Determine the [X, Y] coordinate at the center of the cell enclosing the given text.  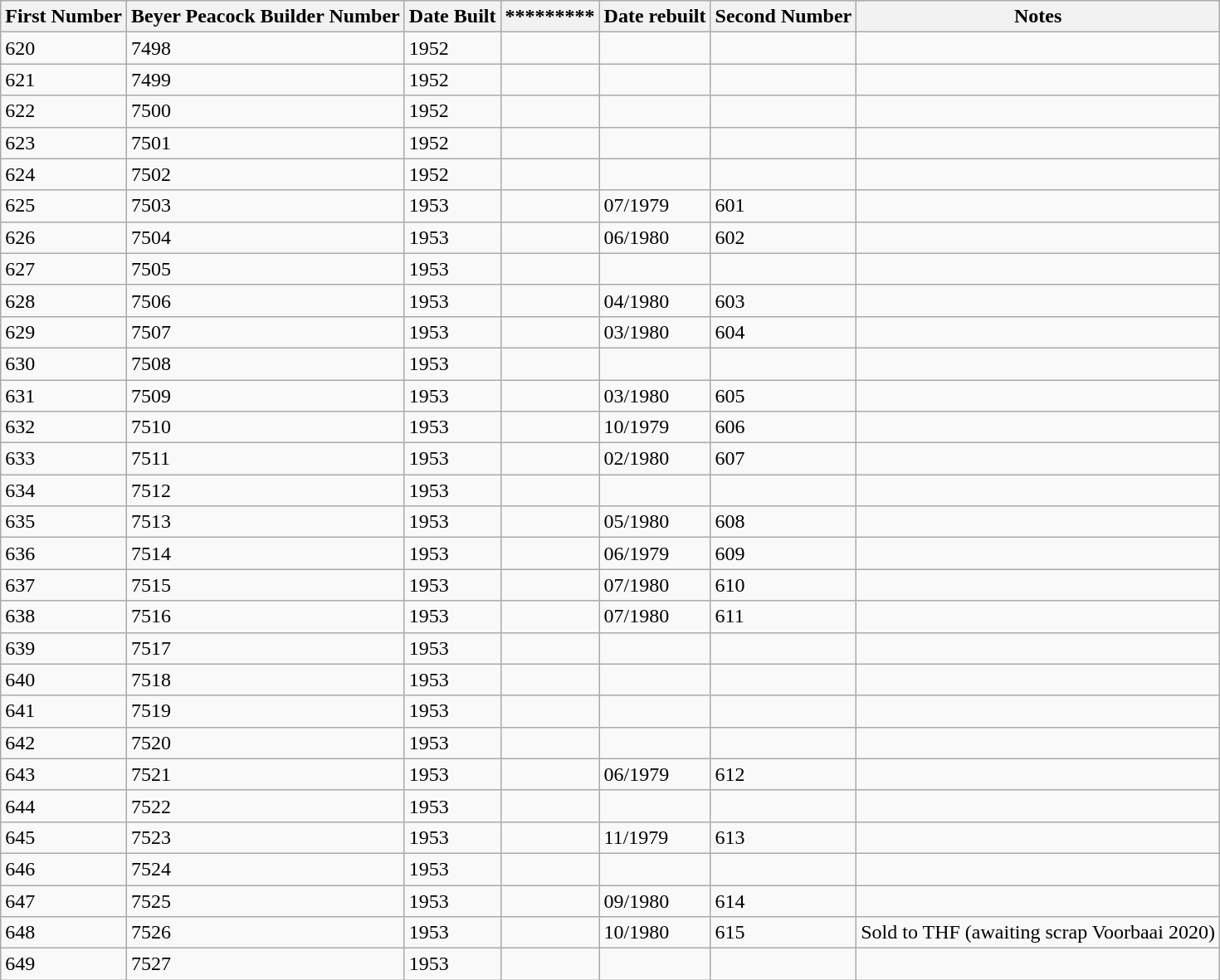
7520 [266, 743]
626 [64, 237]
7510 [266, 427]
625 [64, 206]
7507 [266, 332]
7509 [266, 396]
7504 [266, 237]
649 [64, 964]
7511 [266, 459]
7525 [266, 900]
Beyer Peacock Builder Number [266, 17]
10/1980 [655, 933]
615 [783, 933]
637 [64, 585]
7506 [266, 300]
611 [783, 617]
7498 [266, 48]
7514 [266, 553]
First Number [64, 17]
606 [783, 427]
628 [64, 300]
604 [783, 332]
614 [783, 900]
7499 [266, 80]
609 [783, 553]
646 [64, 869]
636 [64, 553]
608 [783, 522]
7508 [266, 363]
Notes [1038, 17]
Date Built [452, 17]
02/1980 [655, 459]
7515 [266, 585]
7502 [266, 174]
10/1979 [655, 427]
647 [64, 900]
7521 [266, 774]
643 [64, 774]
7503 [266, 206]
603 [783, 300]
630 [64, 363]
11/1979 [655, 837]
7524 [266, 869]
7526 [266, 933]
642 [64, 743]
07/1979 [655, 206]
7512 [266, 490]
7522 [266, 806]
620 [64, 48]
648 [64, 933]
612 [783, 774]
621 [64, 80]
7519 [266, 711]
634 [64, 490]
631 [64, 396]
7500 [266, 111]
Date rebuilt [655, 17]
7518 [266, 680]
624 [64, 174]
7505 [266, 269]
641 [64, 711]
09/1980 [655, 900]
607 [783, 459]
622 [64, 111]
7523 [266, 837]
605 [783, 396]
613 [783, 837]
610 [783, 585]
601 [783, 206]
7501 [266, 143]
7517 [266, 648]
********* [549, 17]
635 [64, 522]
Second Number [783, 17]
640 [64, 680]
639 [64, 648]
05/1980 [655, 522]
623 [64, 143]
Sold to THF (awaiting scrap Voorbaai 2020) [1038, 933]
06/1980 [655, 237]
633 [64, 459]
644 [64, 806]
602 [783, 237]
638 [64, 617]
7527 [266, 964]
04/1980 [655, 300]
632 [64, 427]
7513 [266, 522]
7516 [266, 617]
629 [64, 332]
627 [64, 269]
645 [64, 837]
